Return [x, y] of the center of cell containing provided text 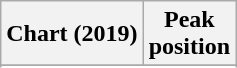
Peakposition [189, 34]
Chart (2019) [72, 34]
